Pinpoint the cell where the given text exists, returning its (x, y) midpoint coordinate. 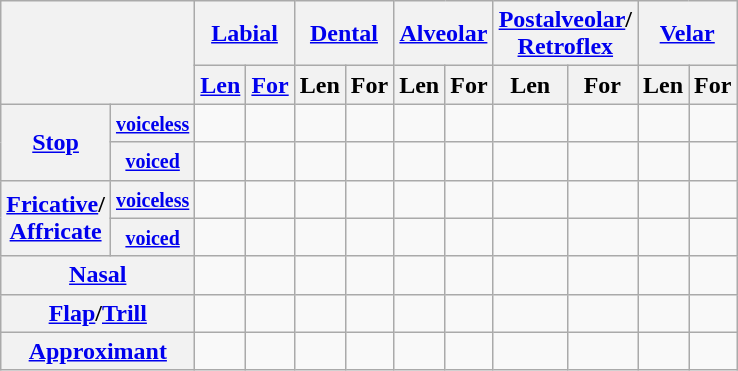
Stop (56, 142)
Velar (688, 34)
Nasal (98, 275)
Flap/Trill (98, 313)
Dental (344, 34)
Approximant (98, 351)
Fricative/Affricate (56, 218)
Postalveolar/Retroflex (565, 34)
Alveolar (444, 34)
Labial (244, 34)
